Output the (x, y) coordinate of the center of the cell containing the given text.  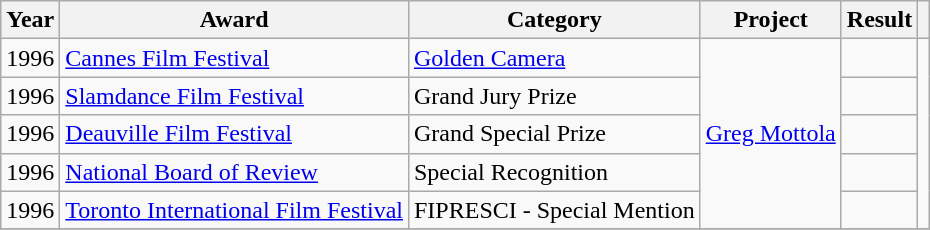
Deauville Film Festival (234, 134)
Special Recognition (554, 172)
Golden Camera (554, 58)
Grand Jury Prize (554, 96)
Slamdance Film Festival (234, 96)
Award (234, 20)
Greg Mottola (770, 134)
Result (879, 20)
Cannes Film Festival (234, 58)
Toronto International Film Festival (234, 210)
FIPRESCI - Special Mention (554, 210)
Grand Special Prize (554, 134)
National Board of Review (234, 172)
Category (554, 20)
Year (30, 20)
Project (770, 20)
